Determine the (x, y) coordinate at the center of the cell enclosing the given text.  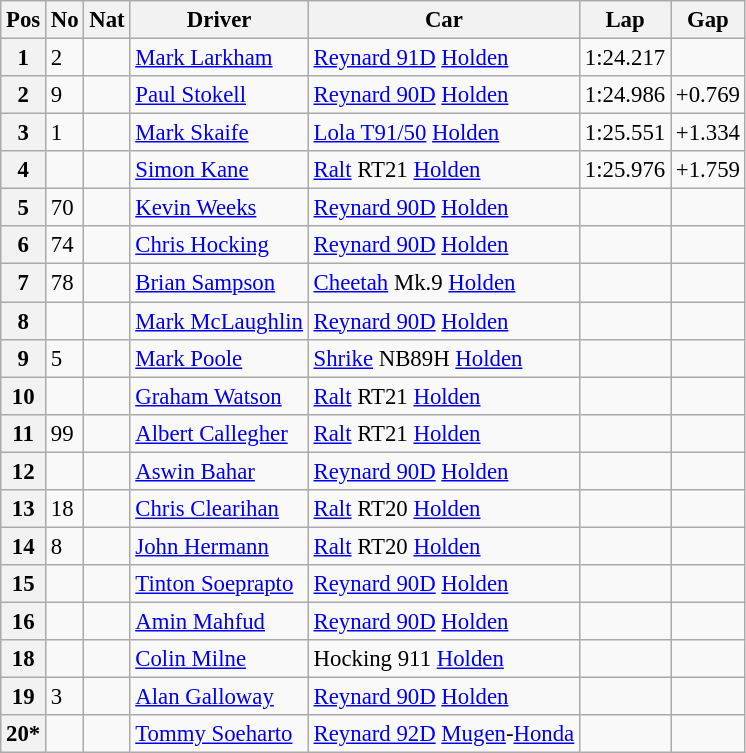
No (65, 20)
Gap (708, 20)
Lola T91/50 Holden (444, 133)
Kevin Weeks (219, 208)
Amin Mahfud (219, 621)
70 (65, 208)
Reynard 92D Mugen-Honda (444, 734)
+1.334 (708, 133)
15 (24, 584)
Graham Watson (219, 396)
16 (24, 621)
Tommy Soeharto (219, 734)
1:24.217 (626, 58)
Mark Skaife (219, 133)
Lap (626, 20)
Tinton Soeprapto (219, 584)
1:25.976 (626, 170)
Mark McLaughlin (219, 321)
Simon Kane (219, 170)
Albert Callegher (219, 433)
7 (24, 283)
13 (24, 509)
Mark Larkham (219, 58)
+1.759 (708, 170)
78 (65, 283)
Nat (107, 20)
+0.769 (708, 95)
Mark Poole (219, 358)
Chris Clearihan (219, 509)
11 (24, 433)
Brian Sampson (219, 283)
Driver (219, 20)
Car (444, 20)
Chris Hocking (219, 245)
99 (65, 433)
4 (24, 170)
Aswin Bahar (219, 471)
Reynard 91D Holden (444, 58)
74 (65, 245)
12 (24, 471)
Hocking 911 Holden (444, 659)
Colin Milne (219, 659)
10 (24, 396)
Shrike NB89H Holden (444, 358)
Cheetah Mk.9 Holden (444, 283)
1:24.986 (626, 95)
20* (24, 734)
14 (24, 546)
1:25.551 (626, 133)
Pos (24, 20)
19 (24, 697)
6 (24, 245)
John Hermann (219, 546)
Alan Galloway (219, 697)
Paul Stokell (219, 95)
